Identify which cell holds the provided text, then report its [X, Y] central coordinate. 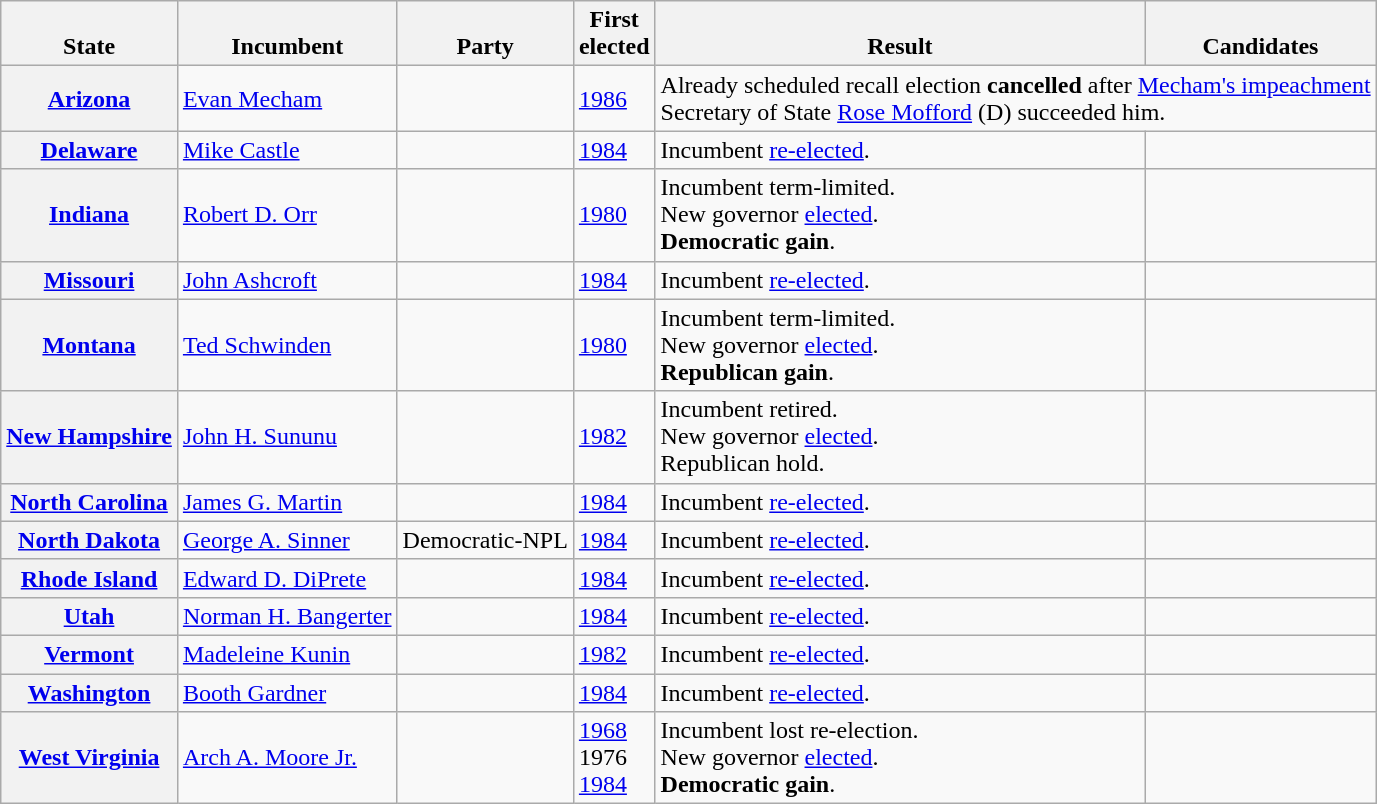
Vermont [90, 654]
Democratic-NPL [485, 540]
Incumbent term-limited. New governor elected. Democratic gain. [900, 215]
Incumbent [287, 34]
John H. Sununu [287, 437]
Edward D. DiPrete [287, 578]
Incumbent retired. New governor elected. Republican hold. [900, 437]
Result [900, 34]
North Dakota [90, 540]
West Virginia [90, 758]
Delaware [90, 150]
George A. Sinner [287, 540]
Indiana [90, 215]
New Hampshire [90, 437]
Ted Schwinden [287, 345]
Candidates [1260, 34]
Incumbent lost re-election. New governor elected. Democratic gain. [900, 758]
John Ashcroft [287, 280]
19681976 1984 [614, 758]
Party [485, 34]
Washington [90, 693]
James G. Martin [287, 502]
Montana [90, 345]
Arizona [90, 98]
Robert D. Orr [287, 215]
State [90, 34]
Missouri [90, 280]
Arch A. Moore Jr. [287, 758]
North Carolina [90, 502]
Norman H. Bangerter [287, 616]
Already scheduled recall election cancelled after Mecham's impeachmentSecretary of State Rose Mofford (D) succeeded him. [1016, 98]
Mike Castle [287, 150]
Utah [90, 616]
Booth Gardner [287, 693]
Rhode Island [90, 578]
Incumbent term-limited. New governor elected. Republican gain. [900, 345]
Firstelected [614, 34]
Madeleine Kunin [287, 654]
Evan Mecham [287, 98]
1986 [614, 98]
